Pinpoint the cell where the given text exists, returning its (x, y) midpoint coordinate. 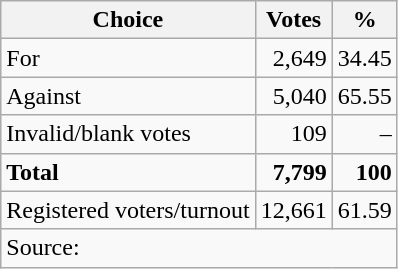
Source: (199, 248)
Votes (294, 20)
7,799 (294, 172)
12,661 (294, 210)
109 (294, 134)
5,040 (294, 96)
Against (128, 96)
Total (128, 172)
34.45 (364, 58)
100 (364, 172)
2,649 (294, 58)
For (128, 58)
% (364, 20)
Choice (128, 20)
61.59 (364, 210)
– (364, 134)
Invalid/blank votes (128, 134)
Registered voters/turnout (128, 210)
65.55 (364, 96)
